Identify which cell holds the provided text, then report its (X, Y) central coordinate. 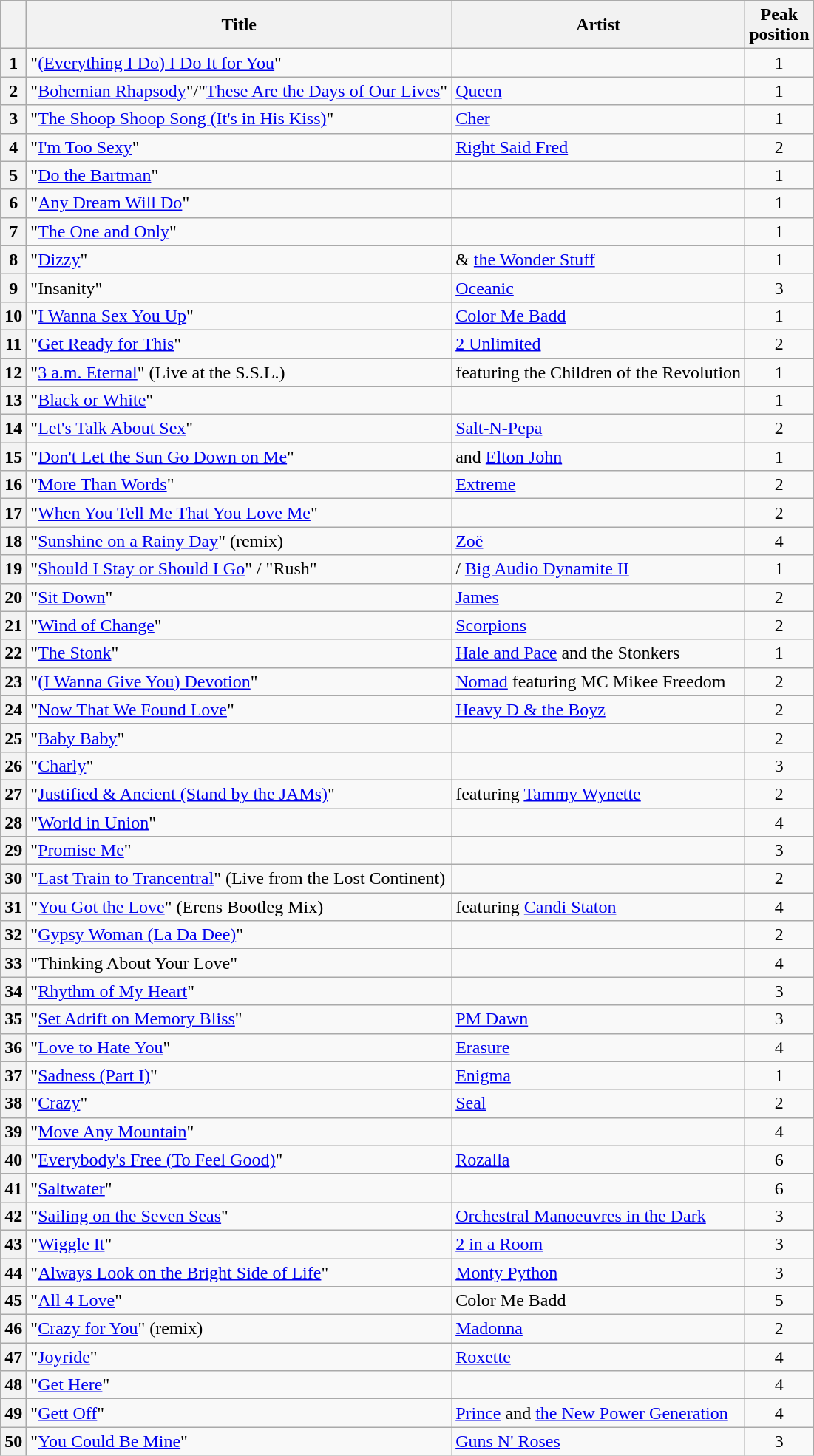
"You Could Be Mine" (240, 1441)
"Black or White" (240, 401)
"Dizzy" (240, 259)
23 (13, 681)
"Sailing on the Seven Seas" (240, 1216)
"Should I Stay or Should I Go" / "Rush" (240, 569)
"All 4 Love" (240, 1301)
"Move Any Mountain" (240, 1132)
25 (13, 738)
James (599, 597)
"Charly" (240, 766)
Hale and Pace and the Stonkers (599, 653)
featuring Tammy Wynette (599, 794)
"Wiggle It" (240, 1244)
"Thinking About Your Love" (240, 963)
"I Wanna Sex You Up" (240, 316)
17 (13, 513)
26 (13, 766)
"More Than Words" (240, 485)
"Do the Bartman" (240, 175)
24 (13, 710)
15 (13, 457)
"Insanity" (240, 288)
Nomad featuring MC Mikee Freedom (599, 681)
"Everybody's Free (To Feel Good)" (240, 1160)
14 (13, 429)
13 (13, 401)
33 (13, 963)
Title (240, 25)
"Last Train to Trancentral" (Live from the Lost Continent) (240, 879)
27 (13, 794)
"Saltwater" (240, 1188)
"Don't Let the Sun Go Down on Me" (240, 457)
"(Everything I Do) I Do It for You" (240, 63)
"The One and Only" (240, 231)
50 (13, 1441)
7 (13, 231)
18 (13, 541)
"The Shoop Shoop Song (It's in His Kiss)" (240, 119)
& the Wonder Stuff (599, 259)
PM Dawn (599, 1019)
30 (13, 879)
Cher (599, 119)
Madonna (599, 1329)
"3 a.m. Eternal" (Live at the S.S.L.) (240, 372)
9 (13, 288)
36 (13, 1047)
"Always Look on the Bright Side of Life" (240, 1272)
19 (13, 569)
Salt-N-Pepa (599, 429)
Extreme (599, 485)
and Elton John (599, 457)
"Love to Hate You" (240, 1047)
Heavy D & the Boyz (599, 710)
"The Stonk" (240, 653)
Monty Python (599, 1272)
/ Big Audio Dynamite II (599, 569)
Oceanic (599, 288)
Queen (599, 91)
42 (13, 1216)
"Sunshine on a Rainy Day" (remix) (240, 541)
29 (13, 851)
Right Said Fred (599, 147)
21 (13, 625)
49 (13, 1413)
48 (13, 1385)
20 (13, 597)
45 (13, 1301)
Artist (599, 25)
38 (13, 1103)
37 (13, 1075)
22 (13, 653)
"Get Ready for This" (240, 344)
2 Unlimited (599, 344)
16 (13, 485)
featuring the Children of the Revolution (599, 372)
"Wind of Change" (240, 625)
31 (13, 907)
"Rhythm of My Heart" (240, 991)
featuring Candi Staton (599, 907)
12 (13, 372)
8 (13, 259)
"Promise Me" (240, 851)
43 (13, 1244)
11 (13, 344)
"Bohemian Rhapsody"/"These Are the Days of Our Lives" (240, 91)
Zoë (599, 541)
Roxette (599, 1357)
Rozalla (599, 1160)
46 (13, 1329)
"Sadness (Part I)" (240, 1075)
"Justified & Ancient (Stand by the JAMs)" (240, 794)
"Gypsy Woman (La Da Dee)" (240, 935)
35 (13, 1019)
"Any Dream Will Do" (240, 203)
32 (13, 935)
"World in Union" (240, 823)
"Joyride" (240, 1357)
41 (13, 1188)
Scorpions (599, 625)
10 (13, 316)
"Gett Off" (240, 1413)
"Baby Baby" (240, 738)
"Get Here" (240, 1385)
"Crazy for You" (remix) (240, 1329)
Seal (599, 1103)
"Sit Down" (240, 597)
"When You Tell Me That You Love Me" (240, 513)
Guns N' Roses (599, 1441)
"Set Adrift on Memory Bliss" (240, 1019)
Peakposition (779, 25)
Erasure (599, 1047)
Prince and the New Power Generation (599, 1413)
"Crazy" (240, 1103)
"Now That We Found Love" (240, 710)
34 (13, 991)
Enigma (599, 1075)
"(I Wanna Give You) Devotion" (240, 681)
"You Got the Love" (Erens Bootleg Mix) (240, 907)
2 in a Room (599, 1244)
28 (13, 823)
47 (13, 1357)
"I'm Too Sexy" (240, 147)
"Let's Talk About Sex" (240, 429)
39 (13, 1132)
40 (13, 1160)
Orchestral Manoeuvres in the Dark (599, 1216)
44 (13, 1272)
